Identify which cell holds the provided text, then report its (X, Y) central coordinate. 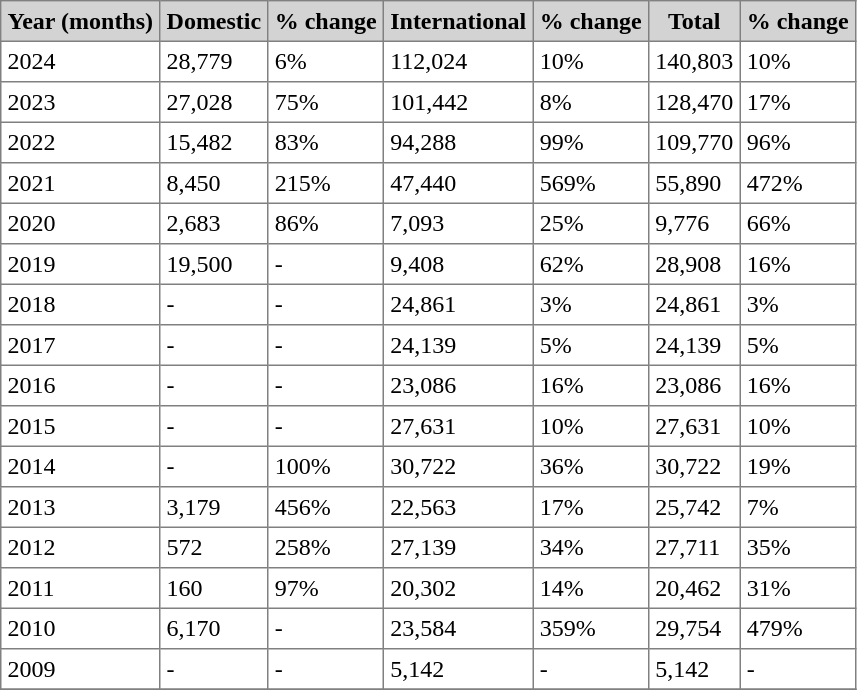
22,563 (458, 507)
100% (326, 466)
7% (798, 507)
25% (591, 223)
83% (326, 142)
2012 (80, 547)
19,500 (214, 264)
6,170 (214, 628)
35% (798, 547)
20,462 (694, 588)
2022 (80, 142)
31% (798, 588)
572 (214, 547)
6% (326, 61)
29,754 (694, 628)
2019 (80, 264)
456% (326, 507)
Year (months) (80, 21)
2015 (80, 426)
109,770 (694, 142)
75% (326, 102)
Total (694, 21)
97% (326, 588)
359% (591, 628)
62% (591, 264)
2021 (80, 183)
2010 (80, 628)
28,908 (694, 264)
15,482 (214, 142)
2017 (80, 345)
Domestic (214, 21)
28,779 (214, 61)
2013 (80, 507)
96% (798, 142)
19% (798, 466)
International (458, 21)
2009 (80, 669)
27,139 (458, 547)
569% (591, 183)
258% (326, 547)
479% (798, 628)
36% (591, 466)
3,179 (214, 507)
2,683 (214, 223)
23,584 (458, 628)
160 (214, 588)
2020 (80, 223)
27,028 (214, 102)
2018 (80, 304)
140,803 (694, 61)
472% (798, 183)
20,302 (458, 588)
128,470 (694, 102)
2011 (80, 588)
215% (326, 183)
2014 (80, 466)
7,093 (458, 223)
27,711 (694, 547)
9,408 (458, 264)
47,440 (458, 183)
14% (591, 588)
25,742 (694, 507)
2023 (80, 102)
8,450 (214, 183)
94,288 (458, 142)
99% (591, 142)
2024 (80, 61)
101,442 (458, 102)
86% (326, 223)
8% (591, 102)
66% (798, 223)
9,776 (694, 223)
55,890 (694, 183)
2016 (80, 385)
112,024 (458, 61)
34% (591, 547)
